Determine the (X, Y) coordinate at the center of the cell enclosing the given text.  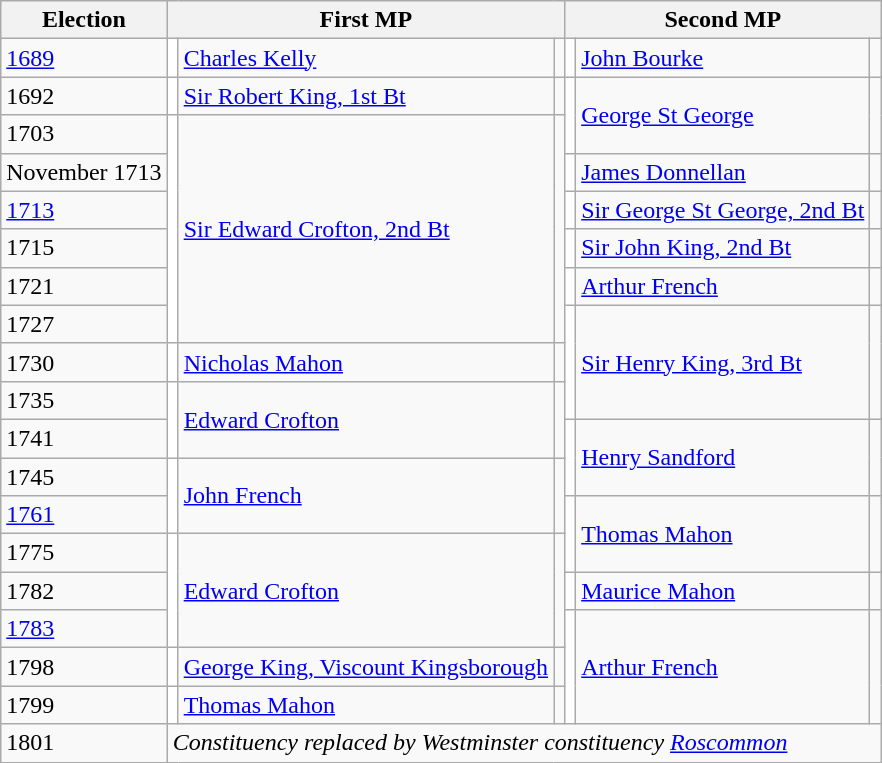
November 1713 (84, 172)
1715 (84, 248)
Charles Kelly (366, 58)
Henry Sandford (723, 457)
1730 (84, 362)
First MP (366, 20)
1703 (84, 134)
Constituency replaced by Westminster constituency Roscommon (524, 743)
Maurice Mahon (723, 591)
1727 (84, 324)
Sir Edward Crofton, 2nd Bt (366, 229)
1782 (84, 591)
1689 (84, 58)
Election (84, 20)
George St George (723, 115)
1761 (84, 515)
George King, Viscount Kingsborough (366, 667)
1713 (84, 210)
Second MP (723, 20)
1783 (84, 629)
James Donnellan (723, 172)
1799 (84, 705)
John Bourke (723, 58)
John French (366, 496)
Sir Robert King, 1st Bt (366, 96)
1798 (84, 667)
1735 (84, 400)
Sir John King, 2nd Bt (723, 248)
Sir George St George, 2nd Bt (723, 210)
Nicholas Mahon (366, 362)
1721 (84, 286)
1775 (84, 553)
Sir Henry King, 3rd Bt (723, 362)
1692 (84, 96)
1745 (84, 477)
1801 (84, 743)
1741 (84, 438)
